Scan for the cell matching the given text and deliver its (X, Y) coordinate at center. 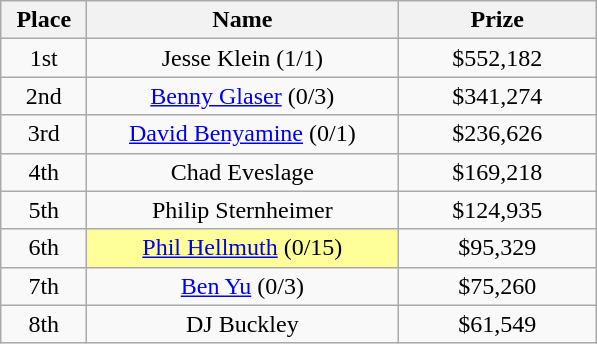
$552,182 (498, 58)
$61,549 (498, 324)
1st (44, 58)
$169,218 (498, 172)
5th (44, 210)
$75,260 (498, 286)
6th (44, 248)
David Benyamine (0/1) (242, 134)
$341,274 (498, 96)
2nd (44, 96)
7th (44, 286)
Prize (498, 20)
Benny Glaser (0/3) (242, 96)
8th (44, 324)
$124,935 (498, 210)
Philip Sternheimer (242, 210)
4th (44, 172)
$236,626 (498, 134)
$95,329 (498, 248)
Ben Yu (0/3) (242, 286)
DJ Buckley (242, 324)
Name (242, 20)
Place (44, 20)
3rd (44, 134)
Jesse Klein (1/1) (242, 58)
Chad Eveslage (242, 172)
Phil Hellmuth (0/15) (242, 248)
